Capture the cell that displays the provided text and extract its (X, Y) central coordinate. 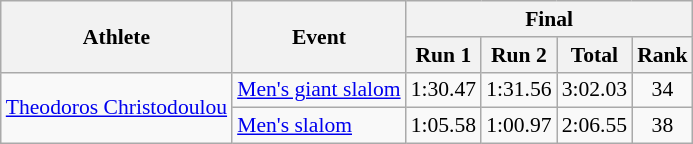
Event (319, 36)
Run 1 (444, 55)
Run 2 (518, 55)
1:00.97 (518, 126)
Men's slalom (319, 126)
1:05.58 (444, 126)
Athlete (116, 36)
Final (550, 19)
Men's giant slalom (319, 90)
1:30.47 (444, 90)
1:31.56 (518, 90)
34 (662, 90)
Rank (662, 55)
Theodoros Christodoulou (116, 108)
3:02.03 (594, 90)
Total (594, 55)
2:06.55 (594, 126)
38 (662, 126)
